Scan for the cell matching the given text and deliver its (X, Y) coordinate at center. 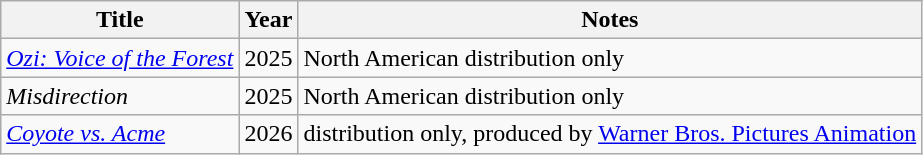
distribution only, produced by Warner Bros. Pictures Animation (610, 134)
Coyote vs. Acme (120, 134)
2026 (268, 134)
Title (120, 20)
Misdirection (120, 96)
Year (268, 20)
Ozi: Voice of the Forest (120, 58)
Notes (610, 20)
